For the text-containing cell, return its midpoint in [x, y] coordinate format. 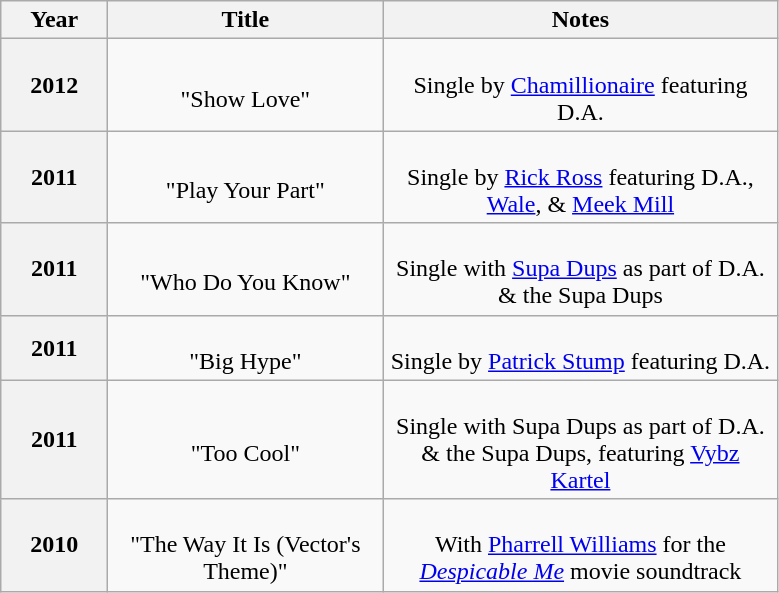
With Pharrell Williams for the Despicable Me movie soundtrack [580, 545]
Single with Supa Dups as part of D.A. & the Supa Dups, featuring Vybz Kartel [580, 440]
"Big Hype" [246, 348]
"Play Your Part" [246, 177]
Single by Chamillionaire featuring D.A. [580, 85]
"Who Do You Know" [246, 269]
Year [54, 20]
"Too Cool" [246, 440]
Notes [580, 20]
Single with Supa Dups as part of D.A. & the Supa Dups [580, 269]
"Show Love" [246, 85]
Single by Patrick Stump featuring D.A. [580, 348]
"The Way It Is (Vector's Theme)" [246, 545]
Title [246, 20]
2012 [54, 85]
2010 [54, 545]
Single by Rick Ross featuring D.A., Wale, & Meek Mill [580, 177]
